Locate the cell with the specified text and output its [x, y] center coordinate. 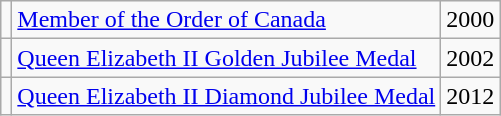
Member of the Order of Canada [226, 20]
2012 [470, 96]
2002 [470, 58]
Queen Elizabeth II Diamond Jubilee Medal [226, 96]
2000 [470, 20]
Queen Elizabeth II Golden Jubilee Medal [226, 58]
